Find where the given text appears and provide that cell's center as [X, Y] coordinate. 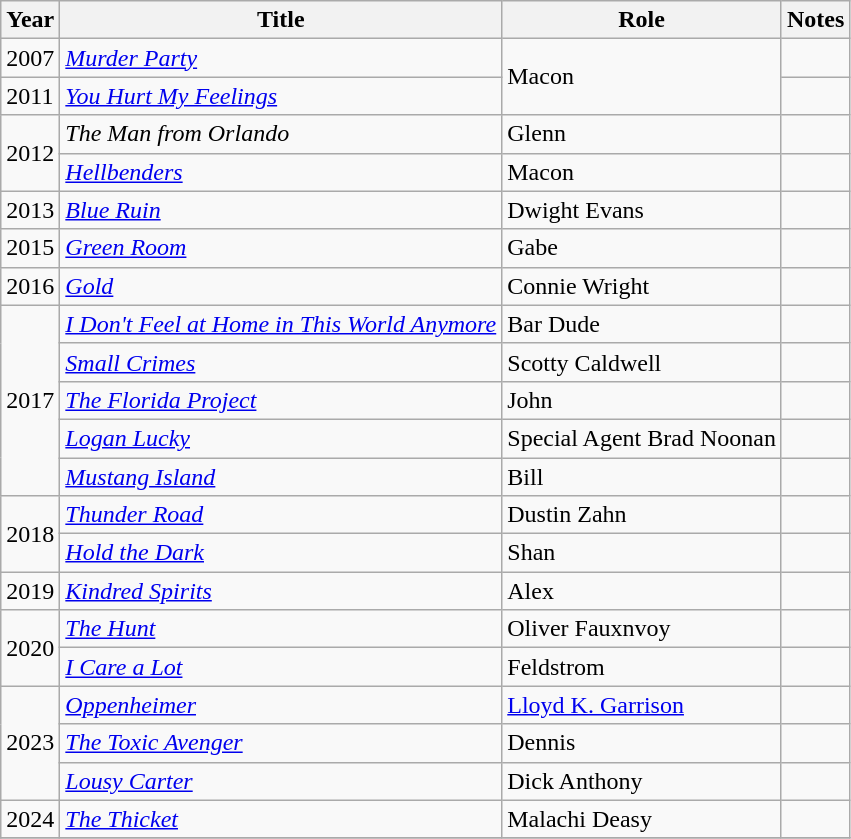
Gold [281, 286]
The Florida Project [281, 400]
Bill [642, 477]
Oppenheimer [281, 705]
Bar Dude [642, 324]
Special Agent Brad Noonan [642, 438]
Kindred Spirits [281, 591]
Lloyd K. Garrison [642, 705]
Thunder Road [281, 515]
2019 [30, 591]
Feldstrom [642, 667]
Murder Party [281, 58]
Gabe [642, 248]
Dwight Evans [642, 210]
2016 [30, 286]
Title [281, 20]
You Hurt My Feelings [281, 96]
The Thicket [281, 819]
2024 [30, 819]
Notes [815, 20]
Dick Anthony [642, 781]
Dustin Zahn [642, 515]
Connie Wright [642, 286]
Small Crimes [281, 362]
2011 [30, 96]
2015 [30, 248]
Logan Lucky [281, 438]
Green Room [281, 248]
2007 [30, 58]
Year [30, 20]
2020 [30, 648]
The Man from Orlando [281, 134]
Dennis [642, 743]
Role [642, 20]
Oliver Fauxnvoy [642, 629]
2023 [30, 743]
Shan [642, 553]
John [642, 400]
2018 [30, 534]
Hellbenders [281, 172]
Mustang Island [281, 477]
Scotty Caldwell [642, 362]
Lousy Carter [281, 781]
2017 [30, 400]
2012 [30, 153]
2013 [30, 210]
I Care a Lot [281, 667]
Malachi Deasy [642, 819]
Alex [642, 591]
Glenn [642, 134]
The Toxic Avenger [281, 743]
I Don't Feel at Home in This World Anymore [281, 324]
The Hunt [281, 629]
Blue Ruin [281, 210]
Hold the Dark [281, 553]
